Provide the (x, y) coordinate of the cell's center where the given text is located.  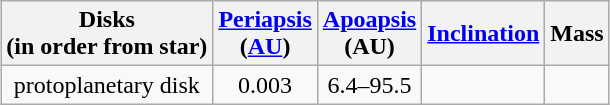
Apoapsis(AU) (369, 34)
Mass (577, 34)
6.4–95.5 (369, 85)
protoplanetary disk (107, 85)
Inclination (484, 34)
Periapsis(AU) (265, 34)
0.003 (265, 85)
Disks (in order from star) (107, 34)
